Capture the cell that displays the provided text and extract its (x, y) central coordinate. 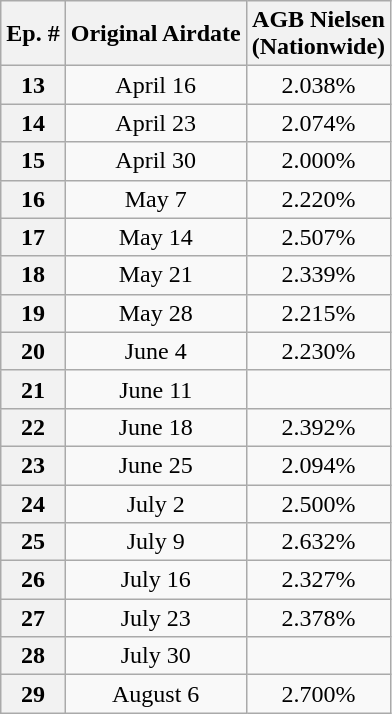
16 (33, 199)
2.230% (318, 351)
May 14 (156, 237)
2.392% (318, 427)
25 (33, 542)
18 (33, 275)
June 11 (156, 389)
April 30 (156, 161)
21 (33, 389)
23 (33, 465)
AGB Nielsen(Nationwide) (318, 34)
13 (33, 85)
17 (33, 237)
2.038% (318, 85)
2.632% (318, 542)
April 16 (156, 85)
2.327% (318, 580)
27 (33, 618)
28 (33, 656)
2.700% (318, 694)
Original Airdate (156, 34)
20 (33, 351)
2.094% (318, 465)
Ep. # (33, 34)
2.378% (318, 618)
May 21 (156, 275)
15 (33, 161)
2.215% (318, 313)
June 4 (156, 351)
April 23 (156, 123)
14 (33, 123)
2.000% (318, 161)
June 18 (156, 427)
2.339% (318, 275)
19 (33, 313)
2.507% (318, 237)
2.074% (318, 123)
2.220% (318, 199)
July 9 (156, 542)
July 23 (156, 618)
26 (33, 580)
2.500% (318, 503)
29 (33, 694)
July 16 (156, 580)
22 (33, 427)
July 2 (156, 503)
May 28 (156, 313)
July 30 (156, 656)
24 (33, 503)
August 6 (156, 694)
May 7 (156, 199)
June 25 (156, 465)
